Scan for the cell matching the given text and deliver its (x, y) coordinate at center. 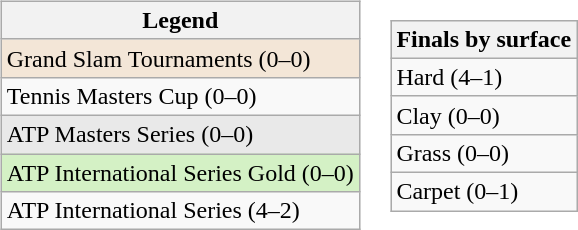
ATP Masters Series (0–0) (180, 134)
ATP International Series (4–2) (180, 211)
Hard (4–1) (484, 77)
Carpet (0–1) (484, 192)
Clay (0–0) (484, 115)
Grand Slam Tournaments (0–0) (180, 58)
Finals by surface (484, 39)
Legend (180, 20)
ATP International Series Gold (0–0) (180, 173)
Tennis Masters Cup (0–0) (180, 96)
Grass (0–0) (484, 153)
